Scan for the cell matching the given text and deliver its (x, y) coordinate at center. 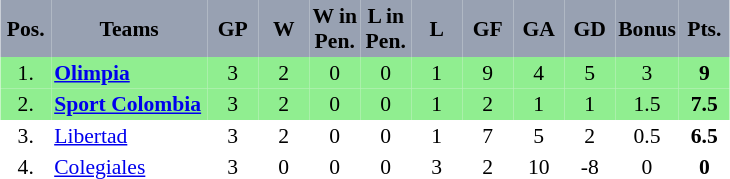
Pts. (704, 28)
Olimpia (129, 73)
1. (26, 73)
W (284, 28)
2. (26, 104)
7.5 (704, 104)
GP (232, 28)
Pos. (26, 28)
Libertad (129, 136)
6.5 (704, 136)
0.5 (647, 136)
7 (488, 136)
L (436, 28)
3. (26, 136)
L in Pen. (386, 28)
GF (488, 28)
GD (590, 28)
Sport Colombia (129, 104)
GA (538, 28)
W in Pen. (334, 28)
4 (538, 73)
Bonus (647, 28)
1.5 (647, 104)
Teams (129, 28)
